Locate the cell with the specified text and output its [X, Y] center coordinate. 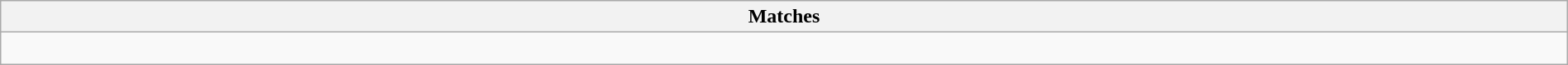
Matches [784, 17]
